Find where the given text appears and provide that cell's center as (x, y) coordinate. 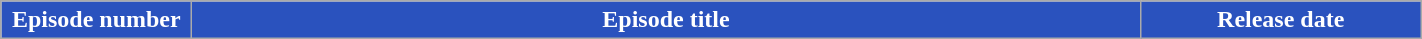
Release date (1280, 20)
Episode title (666, 20)
Episode number (96, 20)
